From the cell containing the given text, extract its center point as [X, Y] coordinate. 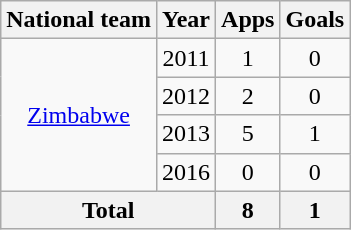
National team [79, 20]
Apps [248, 20]
2011 [186, 58]
2013 [186, 134]
Goals [315, 20]
2016 [186, 172]
Total [108, 210]
5 [248, 134]
Zimbabwe [79, 115]
Year [186, 20]
2 [248, 96]
8 [248, 210]
2012 [186, 96]
